Scan for the cell matching the given text and deliver its [X, Y] coordinate at center. 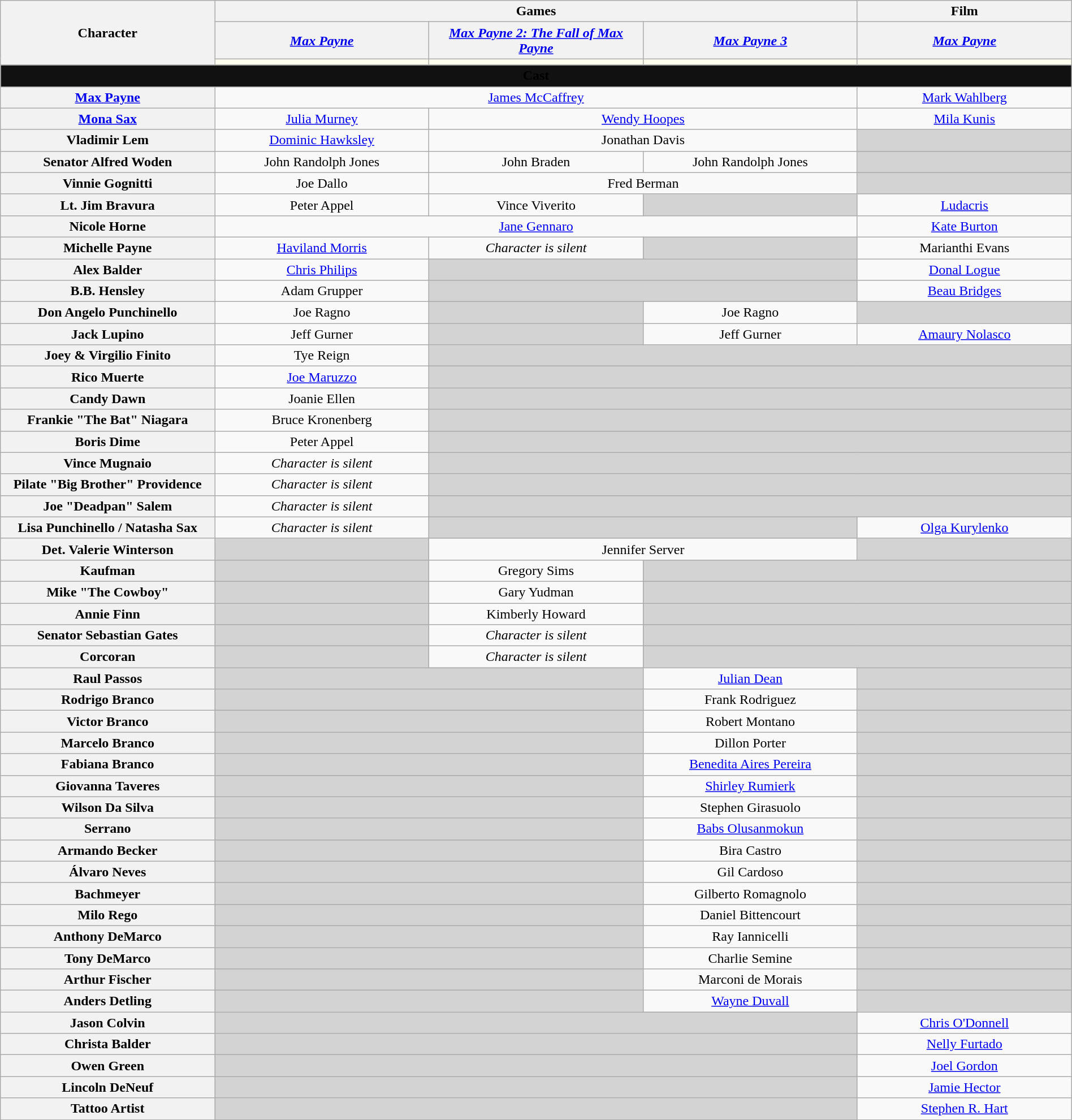
Joe "Deadpan" Salem [107, 506]
Michelle Payne [107, 248]
Benedita Aires Pereira [750, 764]
Corcoran [107, 657]
Stephen Girasuolo [750, 807]
Anthony DeMarco [107, 936]
Dillon Porter [750, 743]
Babs Olusanmokun [750, 829]
Álvaro Neves [107, 872]
Kaufman [107, 570]
Tattoo Artist [107, 1109]
B.B. Hensley [107, 291]
Nelly Furtado [965, 1044]
Serrano [107, 829]
Det. Valerie Winterson [107, 549]
Jamie Hector [965, 1087]
Alex Balder [107, 270]
Daniel Bittencourt [750, 915]
Chris O'Donnell [965, 1023]
Beau Bridges [965, 291]
Vinnie Gognitti [107, 183]
Charlie Semine [750, 958]
Rodrigo Branco [107, 700]
Jane Gennaro [536, 226]
Adam Grupper [322, 291]
Haviland Morris [322, 248]
Marianthi Evans [965, 248]
Kimberly Howard [536, 613]
Olga Kurylenko [965, 527]
Frankie "The Bat" Niagara [107, 420]
James McCaffrey [536, 97]
Amaury Nolasco [965, 334]
Christa Balder [107, 1044]
Character [107, 33]
Dominic Hawksley [322, 140]
Owen Green [107, 1066]
Max Payne 3 [750, 41]
Bira Castro [750, 850]
Jason Colvin [107, 1023]
Don Angelo Punchinello [107, 313]
Max Payne 2: The Fall of Max Payne [536, 41]
Kate Burton [965, 226]
Milo Rego [107, 915]
Ray Iannicelli [750, 936]
Mark Wahlberg [965, 97]
Raul Passos [107, 678]
Ludacris [965, 205]
Senator Sebastian Gates [107, 635]
John Braden [536, 162]
Chris Philips [322, 270]
Joanie Ellen [322, 399]
Mona Sax [107, 119]
Vince Mugnaio [107, 463]
Gilberto Romagnolo [750, 893]
Julian Dean [750, 678]
Pilate "Big Brother" Providence [107, 485]
Anders Detling [107, 1001]
Julia Murney [322, 119]
Jonathan Davis [643, 140]
Gregory Sims [536, 570]
Bruce Kronenberg [322, 420]
Bachmeyer [107, 893]
Joe Dallo [322, 183]
Joel Gordon [965, 1066]
Stephen R. Hart [965, 1109]
Boris Dime [107, 442]
Lt. Jim Bravura [107, 205]
Shirley Rumierk [750, 786]
Joey & Virgilio Finito [107, 356]
Victor Branco [107, 721]
Mila Kunis [965, 119]
Marconi de Morais [750, 980]
Armando Becker [107, 850]
Cast [536, 76]
Rico Muerte [107, 377]
Jennifer Server [643, 549]
Robert Montano [750, 721]
Fabiana Branco [107, 764]
Arthur Fischer [107, 980]
Games [536, 11]
Marcelo Branco [107, 743]
Lisa Punchinello / Natasha Sax [107, 527]
Annie Finn [107, 613]
Gary Yudman [536, 592]
Wilson Da Silva [107, 807]
Vince Viverito [536, 205]
Tye Reign [322, 356]
Wendy Hoopes [643, 119]
Nicole Horne [107, 226]
Wayne Duvall [750, 1001]
Giovanna Taveres [107, 786]
Candy Dawn [107, 399]
Jack Lupino [107, 334]
Gil Cardoso [750, 872]
Vladimir Lem [107, 140]
Donal Logue [965, 270]
Mike "The Cowboy" [107, 592]
Tony DeMarco [107, 958]
Fred Berman [643, 183]
Film [965, 11]
Lincoln DeNeuf [107, 1087]
Frank Rodriguez [750, 700]
Joe Maruzzo [322, 377]
Senator Alfred Woden [107, 162]
